Search for the cell housing the specified text and yield its [x, y] center coordinate. 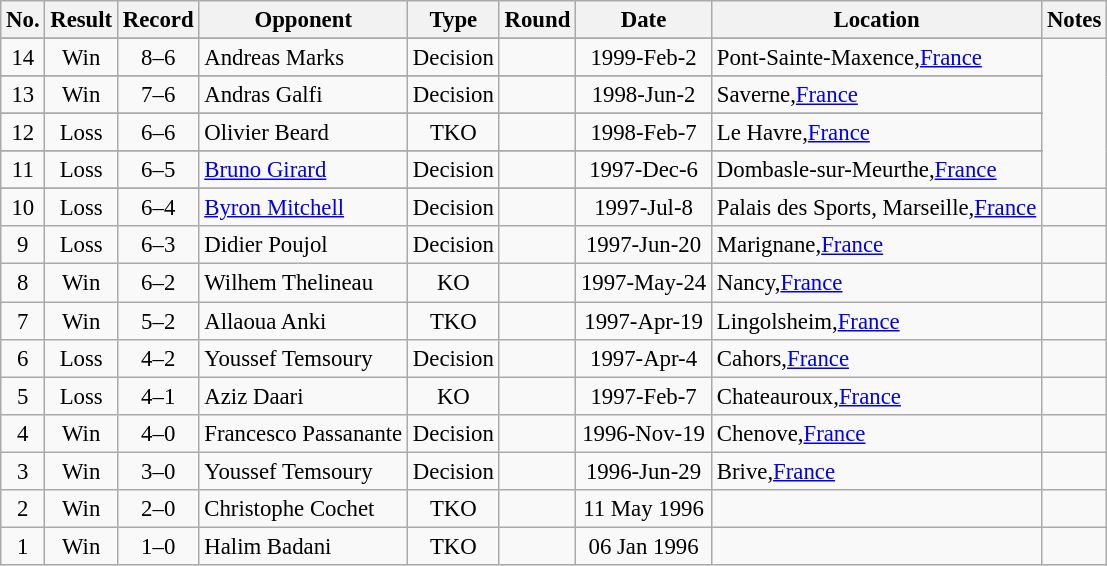
Cahors,France [876, 358]
Palais des Sports, Marseille,France [876, 208]
06 Jan 1996 [644, 546]
Date [644, 20]
Notes [1074, 20]
Record [158, 20]
6–2 [158, 283]
1999-Feb-2 [644, 58]
7 [23, 321]
5–2 [158, 321]
14 [23, 58]
Allaoua Anki [304, 321]
1997-Apr-19 [644, 321]
Pont-Sainte-Maxence,France [876, 58]
Andras Galfi [304, 95]
Wilhem Thelineau [304, 283]
4 [23, 433]
2–0 [158, 509]
8–6 [158, 58]
6–4 [158, 208]
8 [23, 283]
10 [23, 208]
12 [23, 133]
Aziz Daari [304, 396]
Dombasle-sur-Meurthe,France [876, 170]
Olivier Beard [304, 133]
Opponent [304, 20]
Brive,France [876, 471]
Andreas Marks [304, 58]
Halim Badani [304, 546]
11 May 1996 [644, 509]
Byron Mitchell [304, 208]
5 [23, 396]
3–0 [158, 471]
Round [537, 20]
Francesco Passanante [304, 433]
4–1 [158, 396]
Location [876, 20]
11 [23, 170]
1996-Nov-19 [644, 433]
Result [82, 20]
Lingolsheim,France [876, 321]
1996-Jun-29 [644, 471]
1997-Feb-7 [644, 396]
1998-Feb-7 [644, 133]
Chateauroux,France [876, 396]
9 [23, 245]
Christophe Cochet [304, 509]
1–0 [158, 546]
1997-Dec-6 [644, 170]
6 [23, 358]
Le Havre,France [876, 133]
Type [454, 20]
Bruno Girard [304, 170]
3 [23, 471]
1997-Jun-20 [644, 245]
1 [23, 546]
13 [23, 95]
Saverne,France [876, 95]
4–2 [158, 358]
No. [23, 20]
Marignane,France [876, 245]
6–5 [158, 170]
1997-Jul-8 [644, 208]
2 [23, 509]
Nancy,France [876, 283]
6–3 [158, 245]
1997-May-24 [644, 283]
1997-Apr-4 [644, 358]
1998-Jun-2 [644, 95]
4–0 [158, 433]
6–6 [158, 133]
Chenove,France [876, 433]
Didier Poujol [304, 245]
7–6 [158, 95]
